Provide the (X, Y) coordinate of the cell's center where the given text is located.  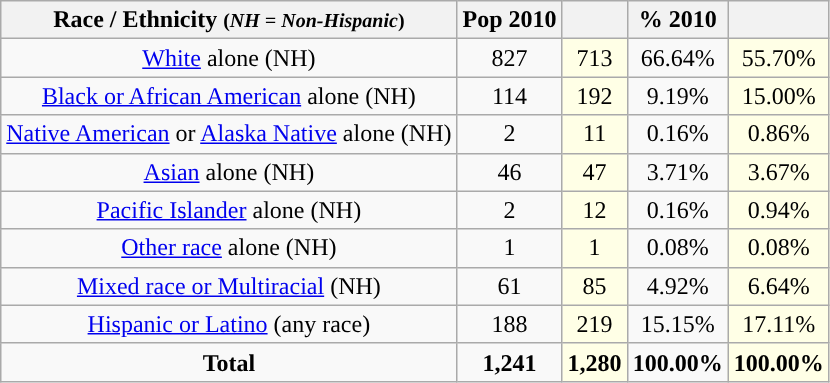
219 (594, 324)
15.15% (678, 324)
0.86% (778, 134)
66.64% (678, 58)
46 (510, 172)
Asian alone (NH) (229, 172)
827 (510, 58)
% 2010 (678, 20)
Total (229, 362)
Native American or Alaska Native alone (NH) (229, 134)
55.70% (778, 58)
Race / Ethnicity (NH = Non-Hispanic) (229, 20)
6.64% (778, 286)
Hispanic or Latino (any race) (229, 324)
Pacific Islander alone (NH) (229, 210)
Black or African American alone (NH) (229, 96)
713 (594, 58)
61 (510, 286)
Pop 2010 (510, 20)
192 (594, 96)
White alone (NH) (229, 58)
Other race alone (NH) (229, 248)
3.71% (678, 172)
1,241 (510, 362)
0.94% (778, 210)
9.19% (678, 96)
1,280 (594, 362)
12 (594, 210)
47 (594, 172)
Mixed race or Multiracial (NH) (229, 286)
188 (510, 324)
85 (594, 286)
4.92% (678, 286)
3.67% (778, 172)
11 (594, 134)
114 (510, 96)
15.00% (778, 96)
17.11% (778, 324)
